Return the [X, Y] coordinate for the center point of the cell that contains the specified text.  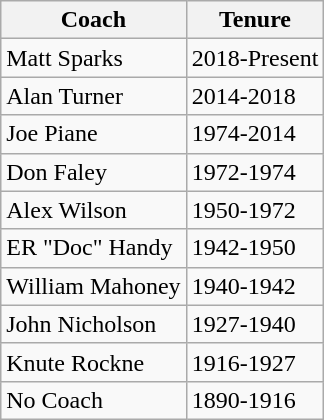
William Mahoney [94, 286]
1927-1940 [255, 324]
Alan Turner [94, 96]
ER "Doc" Handy [94, 248]
1950-1972 [255, 210]
2018-Present [255, 58]
2014-2018 [255, 96]
1974-2014 [255, 134]
Alex Wilson [94, 210]
1916-1927 [255, 362]
1972-1974 [255, 172]
Don Faley [94, 172]
Coach [94, 20]
No Coach [94, 400]
John Nicholson [94, 324]
Matt Sparks [94, 58]
1940-1942 [255, 286]
Tenure [255, 20]
Knute Rockne [94, 362]
1890-1916 [255, 400]
1942-1950 [255, 248]
Joe Piane [94, 134]
